Capture the cell that displays the provided text and extract its [X, Y] central coordinate. 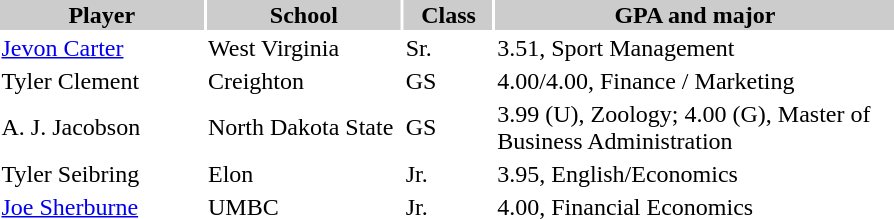
4.00/4.00, Finance / Marketing [695, 81]
3.95, English/Economics [695, 174]
Class [448, 15]
Sr. [448, 48]
Jevon Carter [102, 48]
Tyler Seibring [102, 174]
Elon [304, 174]
Creighton [304, 81]
West Virginia [304, 48]
GPA and major [695, 15]
School [304, 15]
North Dakota State [304, 128]
Jr. [448, 174]
Player [102, 15]
A. J. Jacobson [102, 128]
3.99 (U), Zoology; 4.00 (G), Master of Business Administration [695, 128]
Tyler Clement [102, 81]
3.51, Sport Management [695, 48]
